Return [X, Y] of the center of cell containing provided text 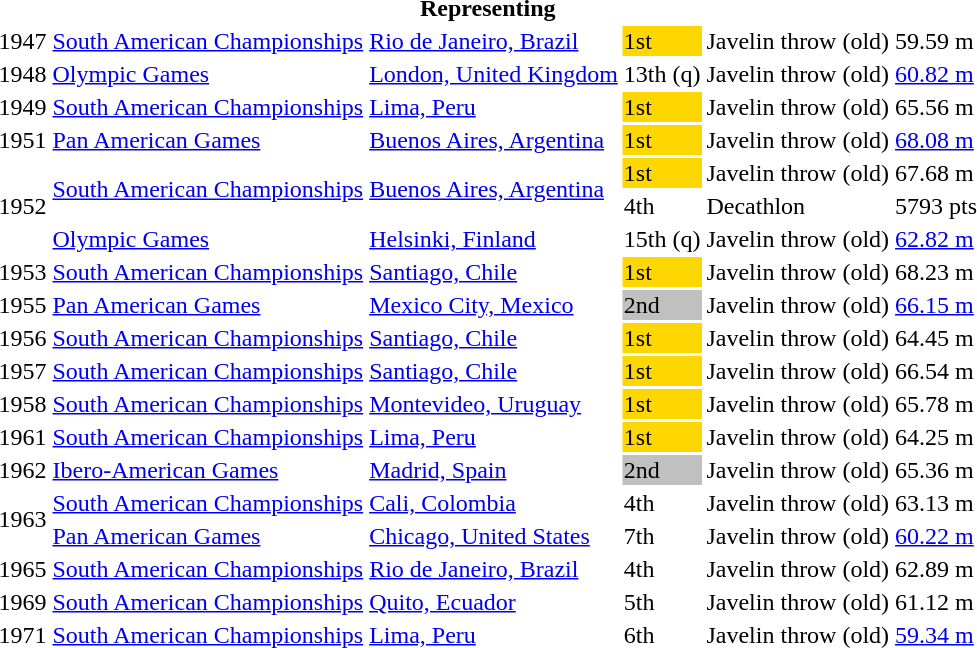
Cali, Colombia [494, 503]
Quito, Ecuador [494, 602]
7th [662, 536]
Madrid, Spain [494, 470]
Mexico City, Mexico [494, 305]
13th (q) [662, 74]
Decathlon [798, 206]
15th (q) [662, 239]
Montevideo, Uruguay [494, 404]
London, United Kingdom [494, 74]
Chicago, United States [494, 536]
Ibero-American Games [208, 470]
5th [662, 602]
Helsinki, Finland [494, 239]
